From the cell containing the given text, extract its center point as (x, y) coordinate. 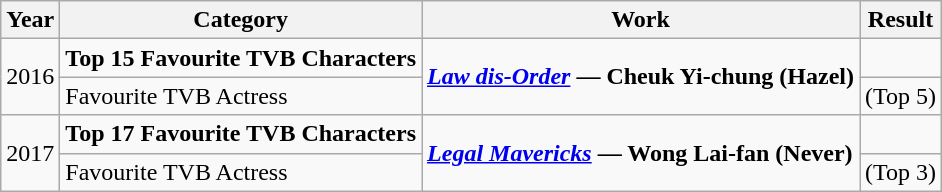
(Top 5) (901, 96)
Result (901, 20)
Work (641, 20)
Category (241, 20)
Top 17 Favourite TVB Characters (241, 134)
Top 15 Favourite TVB Characters (241, 58)
Legal Mavericks — Wong Lai-fan (Never) (641, 153)
2017 (30, 153)
Law dis-Order — Cheuk Yi-chung (Hazel) (641, 77)
2016 (30, 77)
Year (30, 20)
(Top 3) (901, 172)
